Locate the cell with the specified text and output its [x, y] center coordinate. 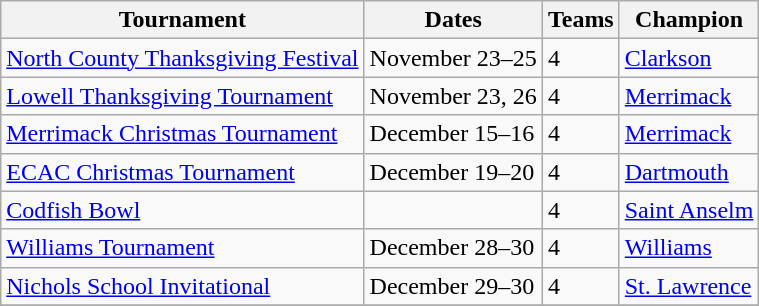
ECAC Christmas Tournament [182, 172]
December 29–30 [453, 286]
Merrimack Christmas Tournament [182, 134]
December 15–16 [453, 134]
November 23–25 [453, 58]
Tournament [182, 20]
Codfish Bowl [182, 210]
Williams Tournament [182, 248]
Clarkson [689, 58]
Nichols School Invitational [182, 286]
Champion [689, 20]
St. Lawrence [689, 286]
Dates [453, 20]
Saint Anselm [689, 210]
Dartmouth [689, 172]
November 23, 26 [453, 96]
Lowell Thanksgiving Tournament [182, 96]
December 28–30 [453, 248]
Williams [689, 248]
North County Thanksgiving Festival [182, 58]
December 19–20 [453, 172]
Teams [580, 20]
